Search for the cell housing the specified text and yield its (x, y) center coordinate. 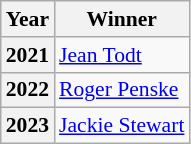
2022 (28, 90)
Jackie Stewart (122, 126)
Roger Penske (122, 90)
Winner (122, 19)
Jean Todt (122, 55)
Year (28, 19)
2023 (28, 126)
2021 (28, 55)
